Identify which cell holds the provided text, then report its (x, y) central coordinate. 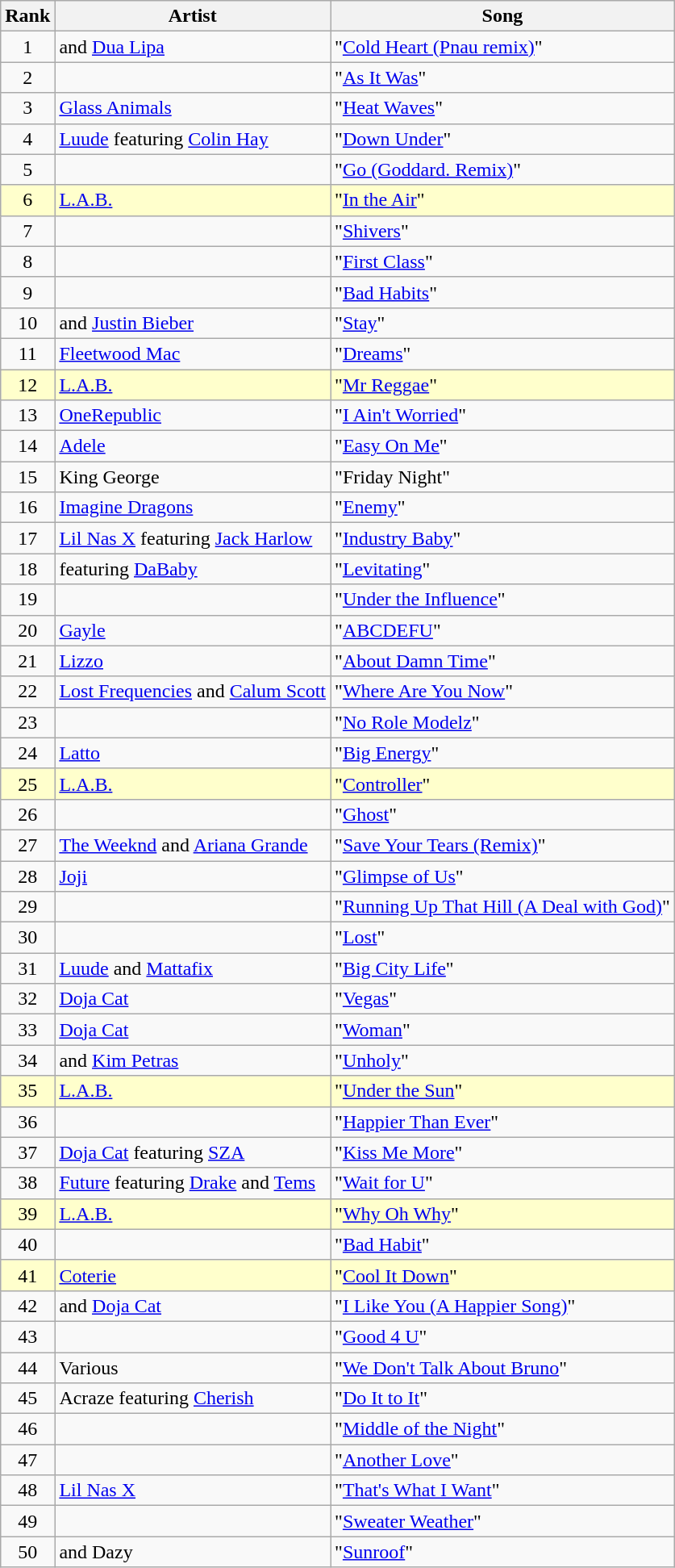
OneRepublic (193, 416)
Lizzo (193, 661)
"Shivers" (503, 231)
"About Damn Time" (503, 661)
"First Class" (503, 261)
and Dua Lipa (193, 47)
27 (27, 845)
"Levitating" (503, 569)
"Bad Habit" (503, 1244)
46 (27, 1429)
Future featuring Drake and Tems (193, 1183)
Doja Cat featuring SZA (193, 1152)
"Controller" (503, 784)
18 (27, 569)
3 (27, 108)
Glass Animals (193, 108)
10 (27, 323)
17 (27, 538)
43 (27, 1336)
Luude featuring Colin Hay (193, 139)
42 (27, 1306)
"Bad Habits" (503, 292)
Fleetwood Mac (193, 353)
48 (27, 1491)
15 (27, 477)
6 (27, 200)
Song (503, 16)
31 (27, 968)
"We Don't Talk About Bruno" (503, 1368)
33 (27, 1030)
"Cool It Down" (503, 1275)
36 (27, 1122)
"I Like You (A Happier Song)" (503, 1306)
"No Role Modelz" (503, 722)
12 (27, 385)
39 (27, 1214)
"Cold Heart (Pnau remix)" (503, 47)
35 (27, 1091)
"Go (Goddard. Remix)" (503, 169)
"Where Are You Now" (503, 692)
"Enemy" (503, 508)
"Under the Influence" (503, 600)
"That's What I Want" (503, 1491)
22 (27, 692)
and Dazy (193, 1552)
30 (27, 938)
and Kim Petras (193, 1060)
"Ghost" (503, 814)
24 (27, 753)
50 (27, 1552)
"Mr Reggae" (503, 385)
Artist (193, 16)
7 (27, 231)
"Dreams" (503, 353)
featuring DaBaby (193, 569)
20 (27, 630)
"Industry Baby" (503, 538)
41 (27, 1275)
and Doja Cat (193, 1306)
Lil Nas X (193, 1491)
"As It Was" (503, 77)
Joji (193, 876)
45 (27, 1399)
47 (27, 1460)
Gayle (193, 630)
23 (27, 722)
49 (27, 1521)
"Why Oh Why" (503, 1214)
Lost Frequencies and Calum Scott (193, 692)
Latto (193, 753)
"Save Your Tears (Remix)" (503, 845)
16 (27, 508)
8 (27, 261)
38 (27, 1183)
"Easy On Me" (503, 446)
"Lost" (503, 938)
"Do It to It" (503, 1399)
26 (27, 814)
"Happier Than Ever" (503, 1122)
The Weeknd and Ariana Grande (193, 845)
"Vegas" (503, 999)
29 (27, 907)
"Wait for U" (503, 1183)
"Sunroof" (503, 1552)
"Another Love" (503, 1460)
"In the Air" (503, 200)
37 (27, 1152)
"Running Up That Hill (A Deal with God)" (503, 907)
5 (27, 169)
"Big Energy" (503, 753)
"Good 4 U" (503, 1336)
and Justin Bieber (193, 323)
Various (193, 1368)
9 (27, 292)
"Unholy" (503, 1060)
"Down Under" (503, 139)
"Under the Sun" (503, 1091)
Lil Nas X featuring Jack Harlow (193, 538)
"Kiss Me More" (503, 1152)
"Heat Waves" (503, 108)
Adele (193, 446)
"I Ain't Worried" (503, 416)
28 (27, 876)
19 (27, 600)
"Woman" (503, 1030)
14 (27, 446)
King George (193, 477)
Acraze featuring Cherish (193, 1399)
1 (27, 47)
4 (27, 139)
21 (27, 661)
"Big City Life" (503, 968)
2 (27, 77)
Luude and Mattafix (193, 968)
Coterie (193, 1275)
Rank (27, 16)
32 (27, 999)
"ABCDEFU" (503, 630)
"Friday Night" (503, 477)
40 (27, 1244)
13 (27, 416)
"Glimpse of Us" (503, 876)
25 (27, 784)
34 (27, 1060)
11 (27, 353)
Imagine Dragons (193, 508)
"Stay" (503, 323)
"Sweater Weather" (503, 1521)
44 (27, 1368)
"Middle of the Night" (503, 1429)
